Detect which cell encompasses the target text, then output its (x, y) center coordinate. 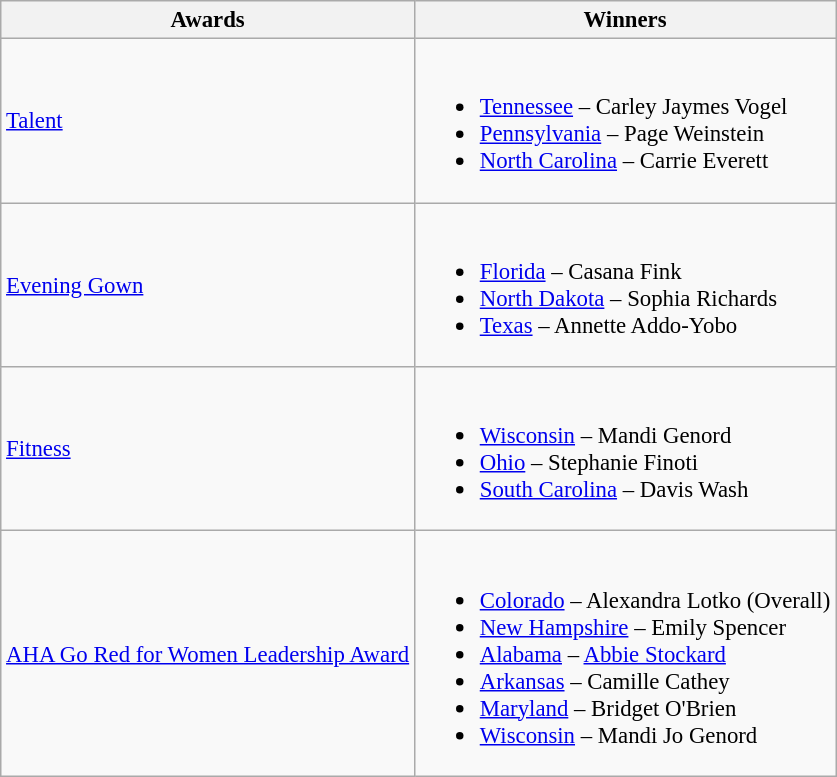
Winners (624, 20)
AHA Go Red for Women Leadership Award (208, 654)
Wisconsin – Mandi GenordOhio – Stephanie FinotiSouth Carolina – Davis Wash (624, 449)
Florida – Casana FinkNorth Dakota – Sophia RichardsTexas – Annette Addo-Yobo (624, 285)
Awards (208, 20)
Evening Gown (208, 285)
Fitness (208, 449)
Tennessee – Carley Jaymes VogelPennsylvania – Page WeinsteinNorth Carolina – Carrie Everett (624, 121)
Talent (208, 121)
